Output the [x, y] coordinate of the center of the cell containing the given text.  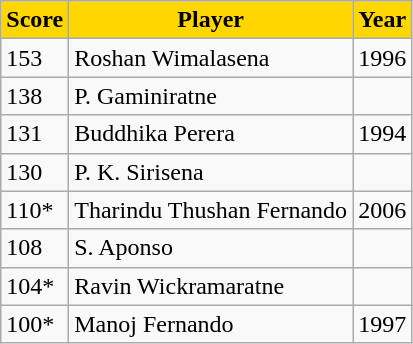
100* [35, 324]
153 [35, 58]
Score [35, 20]
138 [35, 96]
Ravin Wickramaratne [211, 286]
108 [35, 248]
Player [211, 20]
P. K. Sirisena [211, 172]
Year [382, 20]
Roshan Wimalasena [211, 58]
P. Gaminiratne [211, 96]
Tharindu Thushan Fernando [211, 210]
130 [35, 172]
Buddhika Perera [211, 134]
131 [35, 134]
1996 [382, 58]
110* [35, 210]
Manoj Fernando [211, 324]
1994 [382, 134]
1997 [382, 324]
2006 [382, 210]
104* [35, 286]
S. Aponso [211, 248]
